Return [X, Y] of the center of cell containing provided text 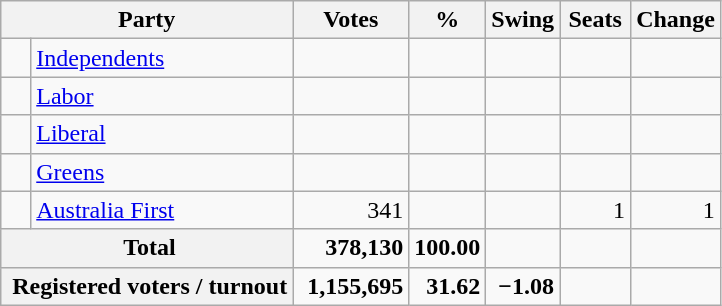
Total [147, 248]
−1.08 [523, 286]
Change [676, 20]
378,130 [351, 248]
Greens [162, 172]
Australia First [162, 210]
31.62 [448, 286]
% [448, 20]
Liberal [162, 134]
Votes [351, 20]
Labor [162, 96]
100.00 [448, 248]
Party [147, 20]
Independents [162, 58]
Registered voters / turnout [147, 286]
341 [351, 210]
1,155,695 [351, 286]
Seats [596, 20]
Swing [523, 20]
